Determine the (x, y) coordinate at the center of the cell enclosing the given text.  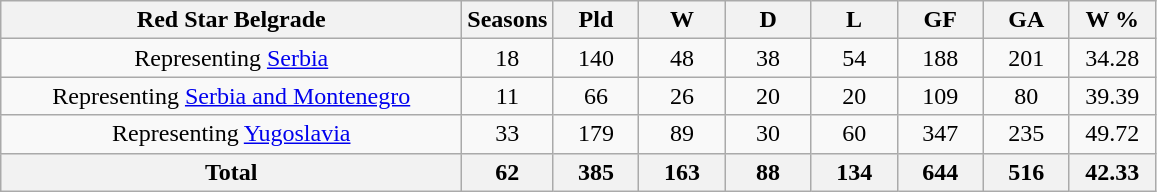
30 (768, 134)
38 (768, 58)
18 (508, 58)
140 (596, 58)
179 (596, 134)
49.72 (1112, 134)
42.33 (1112, 172)
Pld (596, 20)
66 (596, 96)
Seasons (508, 20)
11 (508, 96)
26 (682, 96)
347 (940, 134)
235 (1026, 134)
201 (1026, 58)
88 (768, 172)
163 (682, 172)
GF (940, 20)
Total (232, 172)
62 (508, 172)
134 (854, 172)
39.39 (1112, 96)
33 (508, 134)
Representing Serbia (232, 58)
385 (596, 172)
GA (1026, 20)
L (854, 20)
89 (682, 134)
Representing Serbia and Montenegro (232, 96)
Red Star Belgrade (232, 20)
W (682, 20)
D (768, 20)
644 (940, 172)
60 (854, 134)
Representing Yugoslavia (232, 134)
54 (854, 58)
188 (940, 58)
34.28 (1112, 58)
109 (940, 96)
516 (1026, 172)
W % (1112, 20)
48 (682, 58)
80 (1026, 96)
